Provide the [x, y] coordinate of the cell's center where the given text is located.  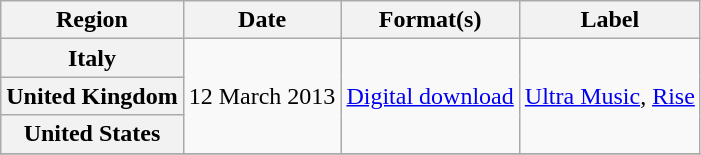
Format(s) [430, 20]
Digital download [430, 96]
Ultra Music, Rise [610, 96]
12 March 2013 [262, 96]
Region [92, 20]
United Kingdom [92, 96]
Label [610, 20]
Date [262, 20]
Italy [92, 58]
United States [92, 134]
